Locate the cell with the specified text and output its (x, y) center coordinate. 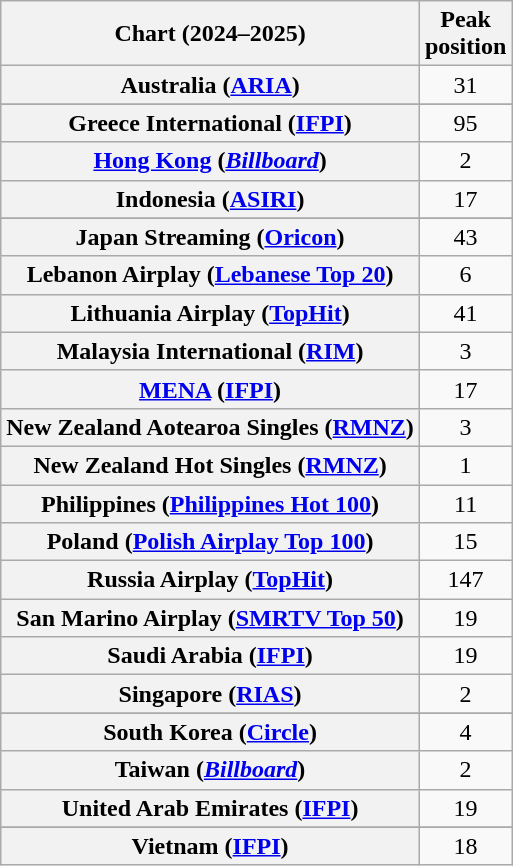
6 (465, 275)
San Marino Airplay (SMRTV Top 50) (210, 618)
Singapore (RIAS) (210, 694)
1 (465, 465)
Russia Airplay (TopHit) (210, 580)
Greece International (IFPI) (210, 123)
Chart (2024–2025) (210, 34)
41 (465, 313)
Malaysia International (RIM) (210, 351)
Australia (ARIA) (210, 85)
31 (465, 85)
Poland (Polish Airplay Top 100) (210, 542)
New Zealand Hot Singles (RMNZ) (210, 465)
95 (465, 123)
Peakposition (465, 34)
147 (465, 580)
MENA (IFPI) (210, 389)
15 (465, 542)
Vietnam (IFPI) (210, 846)
Taiwan (Billboard) (210, 770)
Lithuania Airplay (TopHit) (210, 313)
43 (465, 237)
New Zealand Aotearoa Singles (RMNZ) (210, 427)
Hong Kong (Billboard) (210, 161)
Saudi Arabia (IFPI) (210, 656)
18 (465, 846)
Philippines (Philippines Hot 100) (210, 503)
Indonesia (ASIRI) (210, 199)
Lebanon Airplay (Lebanese Top 20) (210, 275)
Japan Streaming (Oricon) (210, 237)
United Arab Emirates (IFPI) (210, 808)
4 (465, 732)
11 (465, 503)
South Korea (Circle) (210, 732)
